Locate the cell with the specified text and output its (x, y) center coordinate. 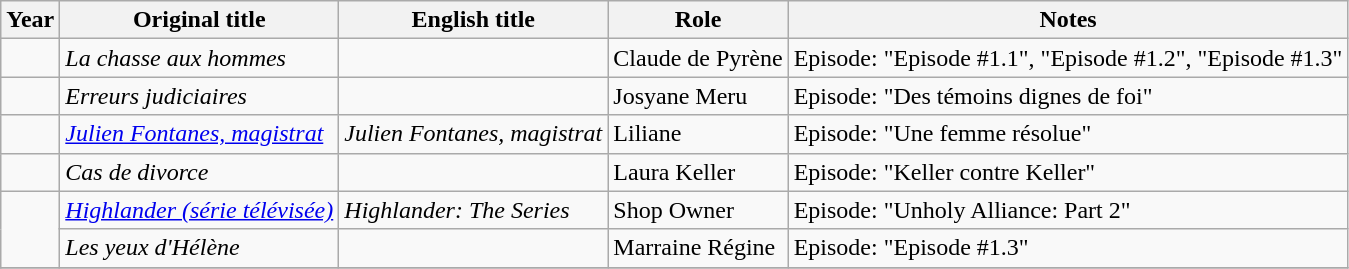
Claude de Pyrène (698, 58)
Year (30, 20)
Josyane Meru (698, 96)
Highlander (série télévisée) (200, 210)
English title (474, 20)
Marraine Régine (698, 248)
Role (698, 20)
Notes (1068, 20)
Episode: "Des témoins dignes de foi" (1068, 96)
Episode: "Episode #1.3" (1068, 248)
Highlander: The Series (474, 210)
Liliane (698, 134)
Episode: "Episode #1.1", "Episode #1.2", "Episode #1.3" (1068, 58)
Les yeux d'Hélène (200, 248)
La chasse aux hommes (200, 58)
Episode: "Keller contre Keller" (1068, 172)
Episode: "Unholy Alliance: Part 2" (1068, 210)
Laura Keller (698, 172)
Original title (200, 20)
Cas de divorce (200, 172)
Episode: "Une femme résolue" (1068, 134)
Erreurs judiciaires (200, 96)
Shop Owner (698, 210)
